Return (x, y) of the center of cell containing provided text 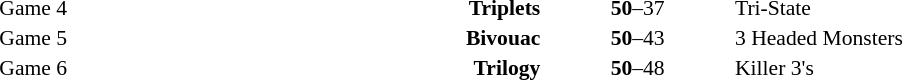
50–43 (638, 38)
Bivouac (306, 38)
